Pinpoint the cell where the given text exists, returning its [X, Y] midpoint coordinate. 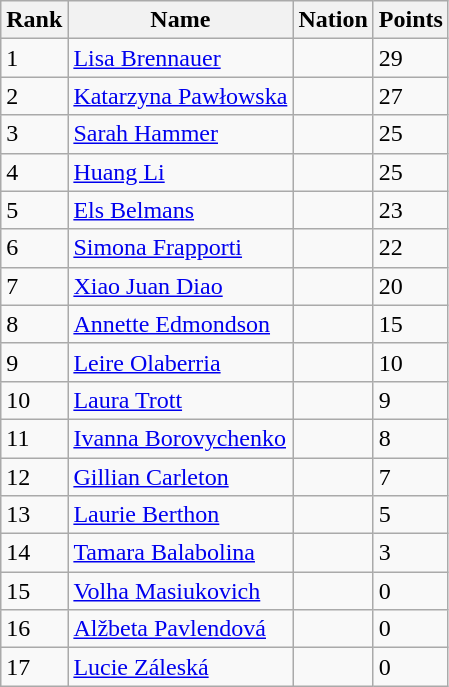
12 [34, 477]
Gillian Carleton [180, 477]
22 [410, 248]
Huang Li [180, 172]
20 [410, 286]
4 [34, 172]
Alžbeta Pavlendová [180, 629]
6 [34, 248]
Laurie Berthon [180, 515]
17 [34, 667]
Els Belmans [180, 210]
29 [410, 58]
Laura Trott [180, 400]
Katarzyna Pawłowska [180, 96]
Leire Olaberria [180, 362]
27 [410, 96]
Xiao Juan Diao [180, 286]
Sarah Hammer [180, 134]
Lisa Brennauer [180, 58]
Volha Masiukovich [180, 591]
Rank [34, 20]
13 [34, 515]
Ivanna Borovychenko [180, 438]
Nation [333, 20]
2 [34, 96]
Annette Edmondson [180, 324]
23 [410, 210]
1 [34, 58]
Points [410, 20]
14 [34, 553]
Lucie Záleská [180, 667]
Simona Frapporti [180, 248]
16 [34, 629]
Name [180, 20]
11 [34, 438]
Tamara Balabolina [180, 553]
